Return the [X, Y] coordinate for the center point of the cell that contains the specified text.  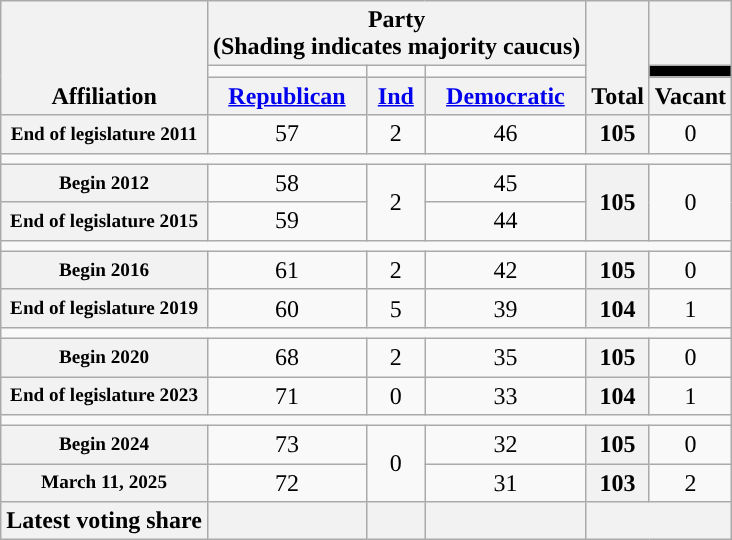
32 [506, 445]
Begin 2020 [104, 357]
Vacant [690, 96]
31 [506, 483]
68 [286, 357]
5 [396, 308]
44 [506, 221]
46 [506, 134]
73 [286, 445]
39 [506, 308]
57 [286, 134]
59 [286, 221]
Democratic [506, 96]
Republican [286, 96]
Affiliation [104, 58]
End of legislature 2011 [104, 134]
Begin 2012 [104, 183]
61 [286, 270]
42 [506, 270]
March 11, 2025 [104, 483]
Total [618, 58]
58 [286, 183]
35 [506, 357]
103 [618, 483]
Latest voting share [104, 521]
End of legislature 2019 [104, 308]
72 [286, 483]
45 [506, 183]
71 [286, 395]
End of legislature 2023 [104, 395]
Begin 2016 [104, 270]
End of legislature 2015 [104, 221]
Begin 2024 [104, 445]
Ind [396, 96]
60 [286, 308]
Party (Shading indicates majority caucus) [396, 34]
33 [506, 395]
